Scan for the cell matching the given text and deliver its (x, y) coordinate at center. 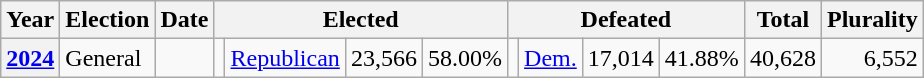
Election (108, 20)
41.88% (702, 58)
17,014 (620, 58)
Dem. (551, 58)
40,628 (782, 58)
Plurality (872, 20)
General (108, 58)
Elected (361, 20)
2024 (30, 58)
58.00% (464, 58)
Defeated (626, 20)
Republican (285, 58)
Date (184, 20)
Total (782, 20)
23,566 (384, 58)
Year (30, 20)
6,552 (872, 58)
